Pinpoint the cell where the given text exists, returning its [X, Y] midpoint coordinate. 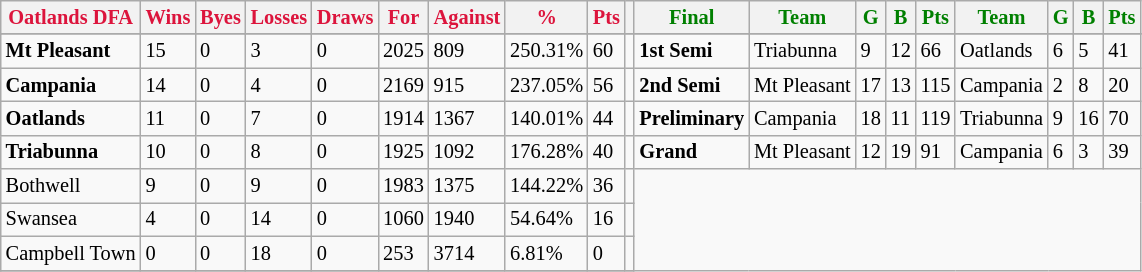
1925 [403, 152]
1983 [403, 186]
119 [936, 118]
Draws [345, 17]
Byes [220, 17]
Bothwell [71, 186]
5 [1088, 51]
1st Semi [692, 51]
Losses [279, 17]
1367 [468, 118]
70 [1122, 118]
915 [468, 85]
7 [279, 118]
Final [692, 17]
44 [606, 118]
Oatlands DFA [71, 17]
17 [871, 85]
144.22% [546, 186]
Against [468, 17]
40 [606, 152]
Campbell Town [71, 253]
237.05% [546, 85]
2025 [403, 51]
20 [1122, 85]
36 [606, 186]
13 [901, 85]
60 [606, 51]
Swansea [71, 219]
10 [168, 152]
2nd Semi [692, 85]
250.31% [546, 51]
140.01% [546, 118]
54.64% [546, 219]
253 [403, 253]
1940 [468, 219]
115 [936, 85]
176.28% [546, 152]
% [546, 17]
6.81% [546, 253]
91 [936, 152]
1092 [468, 152]
2 [1061, 85]
56 [606, 85]
For [403, 17]
3714 [468, 253]
2169 [403, 85]
19 [901, 152]
Wins [168, 17]
1060 [403, 219]
66 [936, 51]
809 [468, 51]
39 [1122, 152]
15 [168, 51]
41 [1122, 51]
Preliminary [692, 118]
Grand [692, 152]
1914 [403, 118]
1375 [468, 186]
